Search for the cell housing the specified text and yield its (x, y) center coordinate. 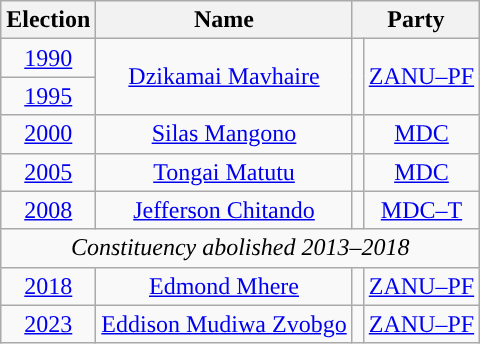
Name (224, 20)
Silas Mangono (224, 134)
2005 (48, 172)
Edmond Mhere (224, 286)
Eddison Mudiwa Zvobgo (224, 324)
Dzikamai Mavhaire (224, 77)
Party (416, 20)
1990 (48, 58)
Tongai Matutu (224, 172)
2000 (48, 134)
Constituency abolished 2013–2018 (240, 248)
2018 (48, 286)
2023 (48, 324)
1995 (48, 96)
2008 (48, 210)
MDC–T (421, 210)
Election (48, 20)
Jefferson Chitando (224, 210)
